Detect which cell encompasses the target text, then output its (x, y) center coordinate. 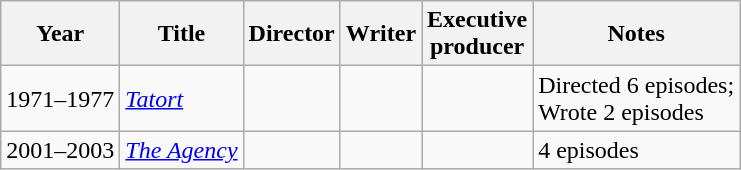
Title (182, 34)
Director (292, 34)
Writer (380, 34)
The Agency (182, 150)
Executiveproducer (478, 34)
4 episodes (636, 150)
1971–1977 (60, 98)
Notes (636, 34)
Year (60, 34)
Tatort (182, 98)
Directed 6 episodes;Wrote 2 episodes (636, 98)
2001–2003 (60, 150)
